Find where the given text appears and provide that cell's center as (X, Y) coordinate. 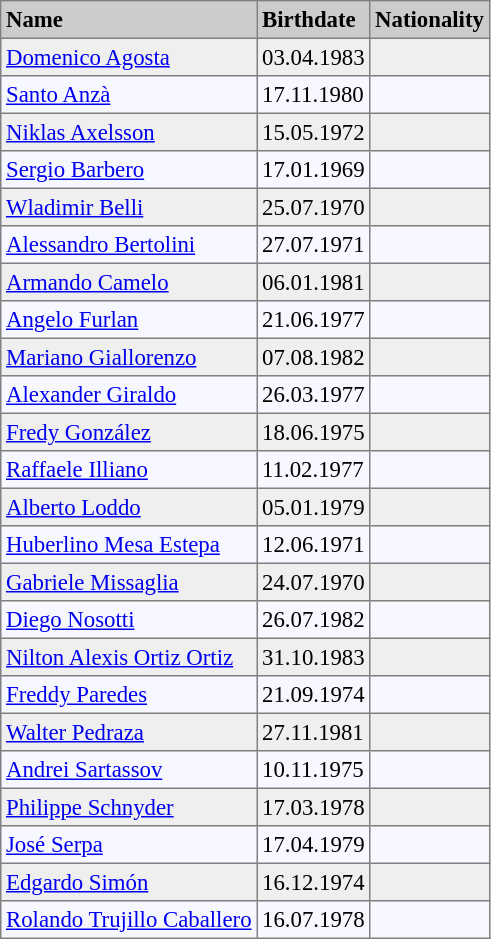
Name (129, 20)
18.06.1975 (314, 432)
17.04.1979 (314, 845)
15.05.1972 (314, 132)
12.06.1971 (314, 545)
Sergio Barbero (129, 170)
Domenico Agosta (129, 57)
27.11.1981 (314, 732)
03.04.1983 (314, 57)
Raffaele Illiano (129, 470)
José Serpa (129, 845)
21.09.1974 (314, 695)
Rolando Trujillo Caballero (129, 920)
Walter Pedraza (129, 732)
Mariano Giallorenzo (129, 357)
Edgardo Simón (129, 882)
26.03.1977 (314, 395)
Birthdate (314, 20)
06.01.1981 (314, 282)
11.02.1977 (314, 470)
Alexander Giraldo (129, 395)
Diego Nosotti (129, 620)
Armando Camelo (129, 282)
Wladimir Belli (129, 207)
21.06.1977 (314, 320)
31.10.1983 (314, 657)
26.07.1982 (314, 620)
Gabriele Missaglia (129, 582)
Angelo Furlan (129, 320)
17.03.1978 (314, 807)
07.08.1982 (314, 357)
Philippe Schnyder (129, 807)
Freddy Paredes (129, 695)
Andrei Sartassov (129, 770)
Santo Anzà (129, 95)
Alberto Loddo (129, 507)
10.11.1975 (314, 770)
05.01.1979 (314, 507)
Nilton Alexis Ortiz Ortiz (129, 657)
24.07.1970 (314, 582)
Nationality (430, 20)
16.07.1978 (314, 920)
Fredy González (129, 432)
27.07.1971 (314, 245)
17.11.1980 (314, 95)
16.12.1974 (314, 882)
17.01.1969 (314, 170)
Huberlino Mesa Estepa (129, 545)
Alessandro Bertolini (129, 245)
25.07.1970 (314, 207)
Niklas Axelsson (129, 132)
